Search for the cell housing the specified text and yield its (X, Y) center coordinate. 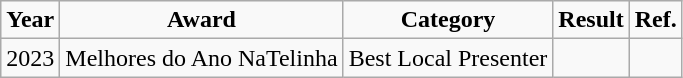
Year (30, 20)
Best Local Presenter (448, 58)
Ref. (656, 20)
2023 (30, 58)
Melhores do Ano NaTelinha (202, 58)
Award (202, 20)
Category (448, 20)
Result (591, 20)
